Find where the given text appears and provide that cell's center as (x, y) coordinate. 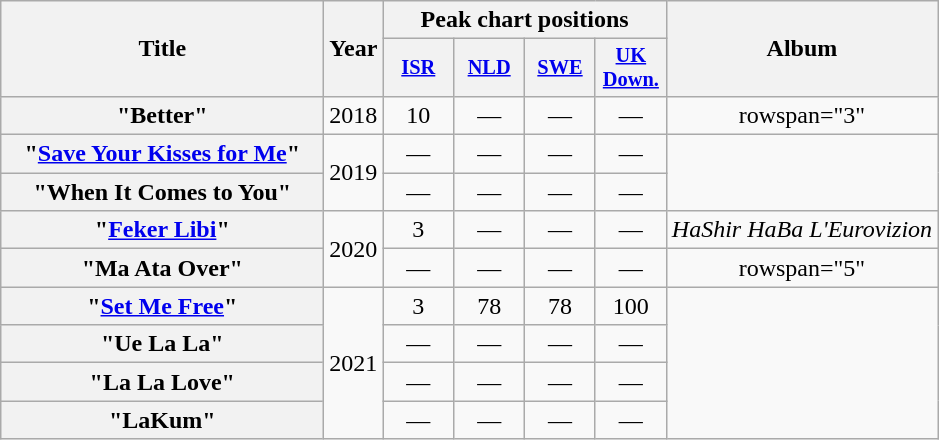
"Feker Libi" (162, 230)
"When It Comes to You" (162, 192)
"La La Love" (162, 382)
Album (802, 49)
"Ue La La" (162, 344)
2020 (354, 249)
"Ma Ata Over" (162, 268)
rowspan="5" (802, 268)
SWE (560, 68)
HaShir HaBa L'Eurovizion (802, 230)
2019 (354, 173)
Title (162, 49)
UKDown. (630, 68)
10 (418, 115)
Peak chart positions (524, 20)
"LaKum" (162, 420)
rowspan="3" (802, 115)
Year (354, 49)
100 (630, 306)
NLD (490, 68)
"Set Me Free" (162, 306)
ISR (418, 68)
"Save Your Kisses for Me" (162, 154)
"Better" (162, 115)
2018 (354, 115)
2021 (354, 363)
